Identify which cell holds the provided text, then report its (X, Y) central coordinate. 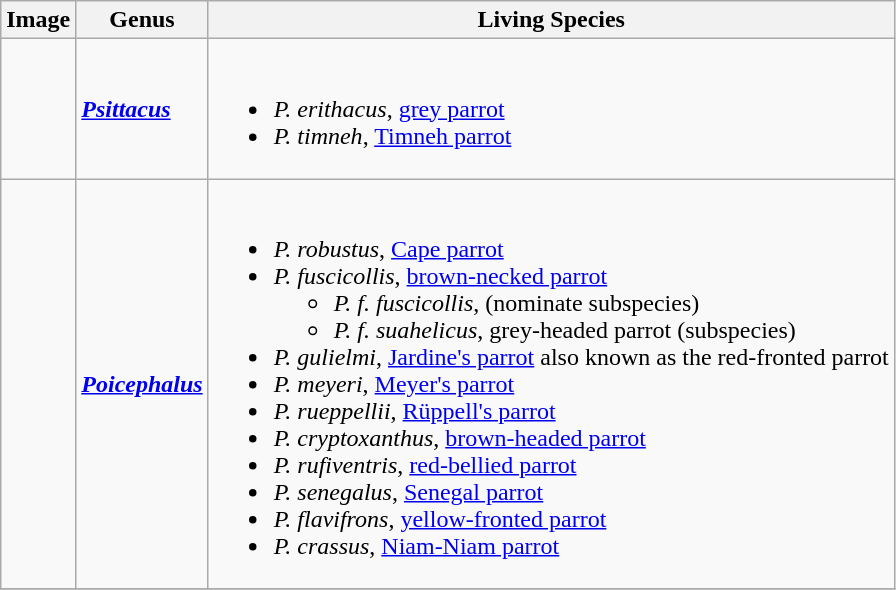
Image (38, 20)
Psittacus (142, 109)
Genus (142, 20)
Living Species (551, 20)
Poicephalus (142, 384)
P. erithacus, grey parrotP. timneh, Timneh parrot (551, 109)
